Output the (x, y) coordinate of the center of the cell containing the given text.  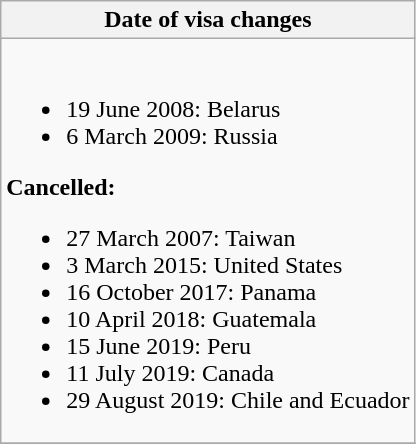
Date of visa changes (208, 20)
